Capture the cell that displays the provided text and extract its (X, Y) central coordinate. 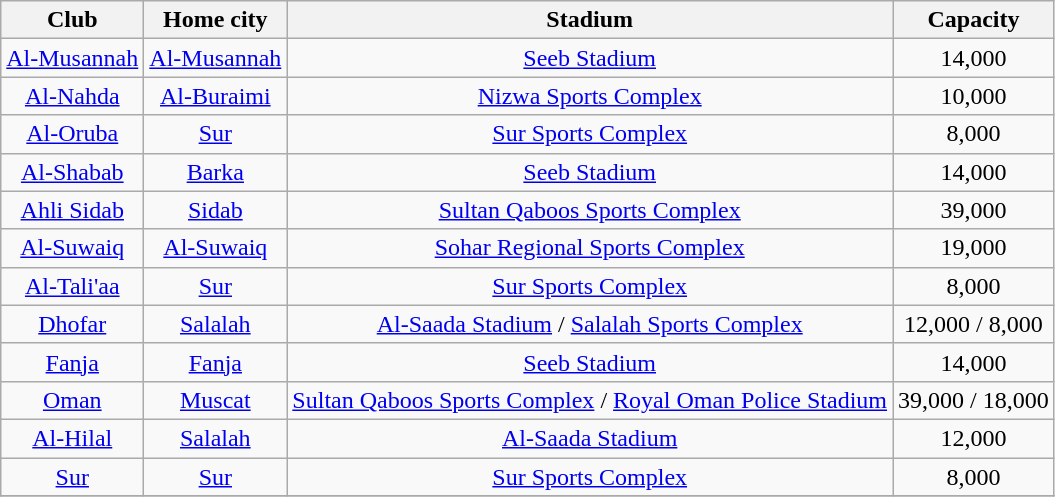
Al-Saada Stadium / Salalah Sports Complex (590, 324)
Al-Oruba (72, 134)
Al-Nahda (72, 96)
Muscat (216, 400)
Barka (216, 172)
Capacity (974, 20)
10,000 (974, 96)
19,000 (974, 248)
12,000 / 8,000 (974, 324)
Al-Tali'aa (72, 286)
39,000 (974, 210)
Al-Buraimi (216, 96)
Ahli Sidab (72, 210)
Sohar Regional Sports Complex (590, 248)
Stadium (590, 20)
Al-Shabab (72, 172)
Home city (216, 20)
Dhofar (72, 324)
Club (72, 20)
Nizwa Sports Complex (590, 96)
Al-Saada Stadium (590, 438)
12,000 (974, 438)
39,000 / 18,000 (974, 400)
Oman (72, 400)
Sultan Qaboos Sports Complex / Royal Oman Police Stadium (590, 400)
Al-Hilal (72, 438)
Sidab (216, 210)
Sultan Qaboos Sports Complex (590, 210)
